Capture the cell that displays the provided text and extract its (x, y) central coordinate. 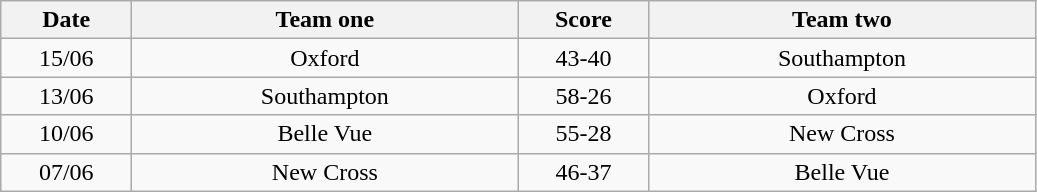
15/06 (66, 58)
Team one (325, 20)
07/06 (66, 172)
Score (584, 20)
43-40 (584, 58)
10/06 (66, 134)
58-26 (584, 96)
Team two (842, 20)
13/06 (66, 96)
55-28 (584, 134)
Date (66, 20)
46-37 (584, 172)
